For the text-containing cell, return its midpoint in [X, Y] coordinate format. 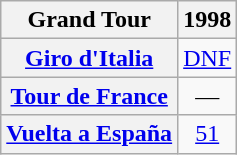
Tour de France [90, 96]
51 [208, 134]
— [208, 96]
DNF [208, 58]
Giro d'Italia [90, 58]
1998 [208, 20]
Vuelta a España [90, 134]
Grand Tour [90, 20]
